Provide the [x, y] coordinate of the cell's center where the given text is located.  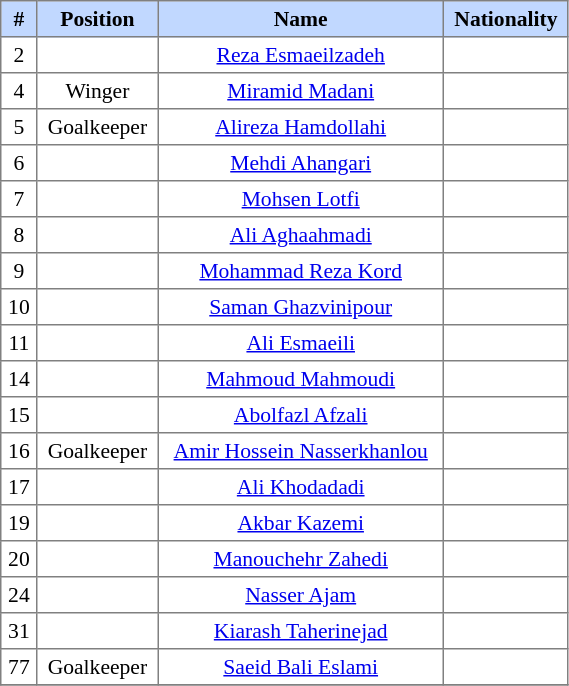
Winger [98, 91]
31 [19, 631]
19 [19, 523]
24 [19, 595]
Saeid Bali Eslami [301, 667]
Saman Ghazvinipour [301, 307]
16 [19, 451]
2 [19, 55]
Abolfazl Afzali [301, 415]
Manouchehr Zahedi [301, 559]
Mohammad Reza Kord [301, 271]
Amir Hossein Nasserkhanlou [301, 451]
Kiarash Taherinejad [301, 631]
Ali Aghaahmadi [301, 235]
4 [19, 91]
Name [301, 19]
Alireza Hamdollahi [301, 127]
Mahmoud Mahmoudi [301, 379]
10 [19, 307]
8 [19, 235]
Ali Esmaeili [301, 343]
Nationality [506, 19]
7 [19, 199]
# [19, 19]
Reza Esmaeilzadeh [301, 55]
15 [19, 415]
Nasser Ajam [301, 595]
9 [19, 271]
Position [98, 19]
11 [19, 343]
Miramid Madani [301, 91]
Akbar Kazemi [301, 523]
5 [19, 127]
6 [19, 163]
17 [19, 487]
14 [19, 379]
20 [19, 559]
Ali Khodadadi [301, 487]
Mohsen Lotfi [301, 199]
Mehdi Ahangari [301, 163]
77 [19, 667]
